Determine the (X, Y) coordinate at the center of the cell enclosing the given text.  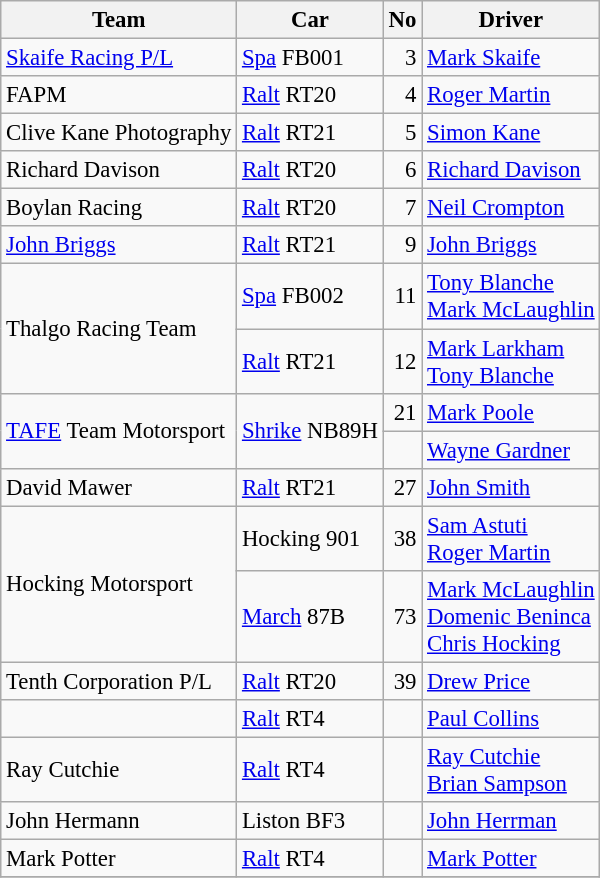
John Herrman (511, 821)
Drew Price (511, 681)
Hocking Motorsport (119, 584)
Ray Cutchie (119, 770)
Shrike NB89H (310, 430)
John Hermann (119, 821)
21 (402, 412)
6 (402, 170)
Mark Poole (511, 412)
5 (402, 133)
Skaife Racing P/L (119, 58)
Neil Crompton (511, 208)
Mark McLaughlin Domenic Beninca Chris Hocking (511, 617)
Tony Blanche Mark McLaughlin (511, 296)
38 (402, 538)
73 (402, 617)
Boylan Racing (119, 208)
39 (402, 681)
Thalgo Racing Team (119, 328)
Spa FB002 (310, 296)
Mark Larkham Tony Blanche (511, 362)
Car (310, 20)
Wayne Gardner (511, 450)
Ray Cutchie Brian Sampson (511, 770)
David Mawer (119, 487)
March 87B (310, 617)
John Smith (511, 487)
Tenth Corporation P/L (119, 681)
11 (402, 296)
Hocking 901 (310, 538)
Paul Collins (511, 719)
Driver (511, 20)
TAFE Team Motorsport (119, 430)
4 (402, 95)
3 (402, 58)
27 (402, 487)
12 (402, 362)
FAPM (119, 95)
9 (402, 245)
Liston BF3 (310, 821)
Mark Skaife (511, 58)
Spa FB001 (310, 58)
No (402, 20)
Simon Kane (511, 133)
Sam Astuti Roger Martin (511, 538)
7 (402, 208)
Team (119, 20)
Clive Kane Photography (119, 133)
Roger Martin (511, 95)
